Return (x, y) of the center of cell containing provided text 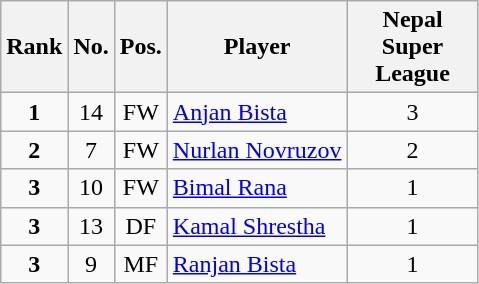
MF (140, 264)
Bimal Rana (257, 188)
13 (91, 226)
Ranjan Bista (257, 264)
No. (91, 47)
DF (140, 226)
Kamal Shrestha (257, 226)
Nurlan Novruzov (257, 150)
7 (91, 150)
Anjan Bista (257, 112)
14 (91, 112)
Player (257, 47)
Nepal Super League (412, 47)
10 (91, 188)
Rank (34, 47)
9 (91, 264)
Pos. (140, 47)
